Search for the cell housing the specified text and yield its [X, Y] center coordinate. 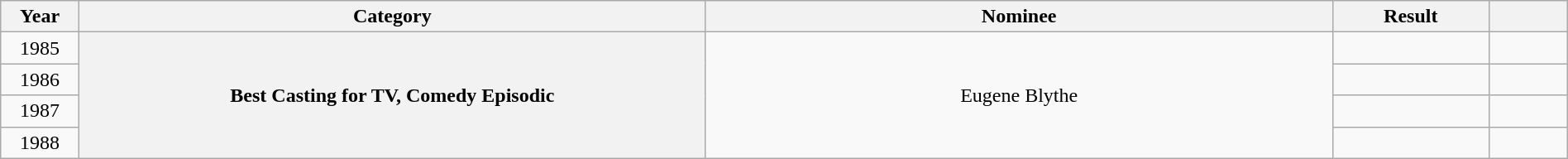
Result [1411, 17]
Category [392, 17]
Best Casting for TV, Comedy Episodic [392, 95]
Year [40, 17]
Nominee [1019, 17]
1986 [40, 79]
1985 [40, 48]
Eugene Blythe [1019, 95]
1988 [40, 142]
1987 [40, 111]
